From the cell containing the given text, extract its center point as [X, Y] coordinate. 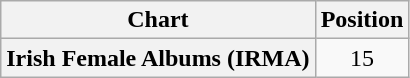
15 [362, 58]
Chart [158, 20]
Position [362, 20]
Irish Female Albums (IRMA) [158, 58]
